Pinpoint the cell where the given text exists, returning its (X, Y) midpoint coordinate. 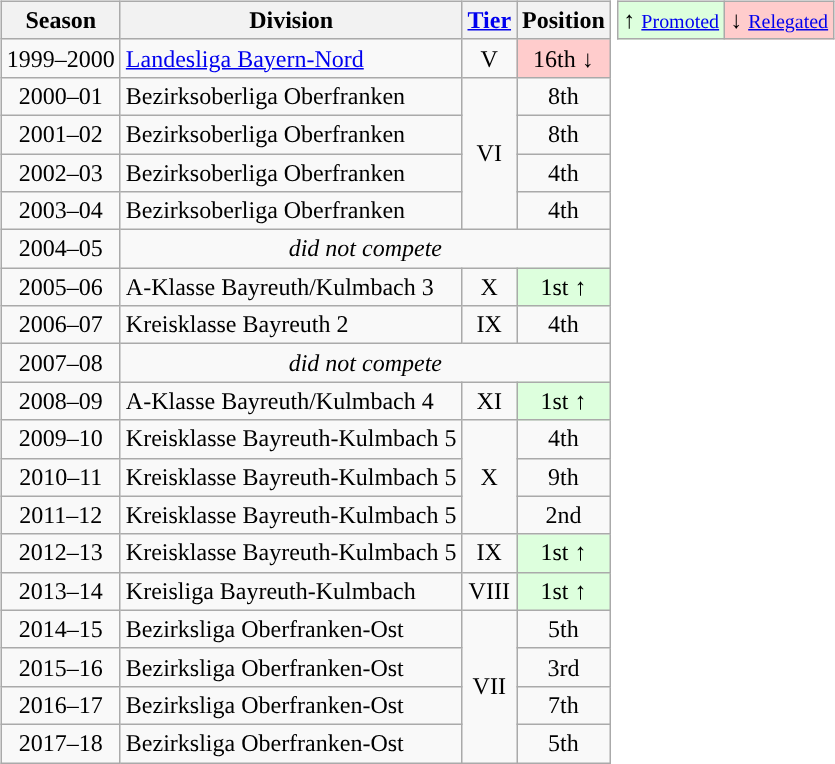
3rd (564, 667)
2001–02 (60, 134)
2015–16 (60, 667)
2003–04 (60, 211)
VI (490, 153)
16th ↓ (564, 58)
2007–08 (60, 363)
2005–06 (60, 287)
Season (60, 20)
7th (564, 705)
Division (291, 20)
2010–11 (60, 477)
2017–18 (60, 743)
2006–07 (60, 325)
2000–01 (60, 96)
V (490, 58)
2008–09 (60, 401)
Position (564, 20)
Landesliga Bayern-Nord (291, 58)
2004–05 (60, 249)
2nd (564, 515)
Tier (490, 20)
9th (564, 477)
Kreisklasse Bayreuth 2 (291, 325)
VIII (490, 591)
A-Klasse Bayreuth/Kulmbach 3 (291, 287)
2016–17 (60, 705)
↓ Relegated (780, 20)
2011–12 (60, 515)
2013–14 (60, 591)
A-Klasse Bayreuth/Kulmbach 4 (291, 401)
XI (490, 401)
1999–2000 (60, 58)
2014–15 (60, 629)
2012–13 (60, 553)
2002–03 (60, 173)
2009–10 (60, 439)
Kreisliga Bayreuth-Kulmbach (291, 591)
↑ Promoted (672, 20)
VII (490, 686)
